Provide the (x, y) coordinate of the cell's center where the given text is located.  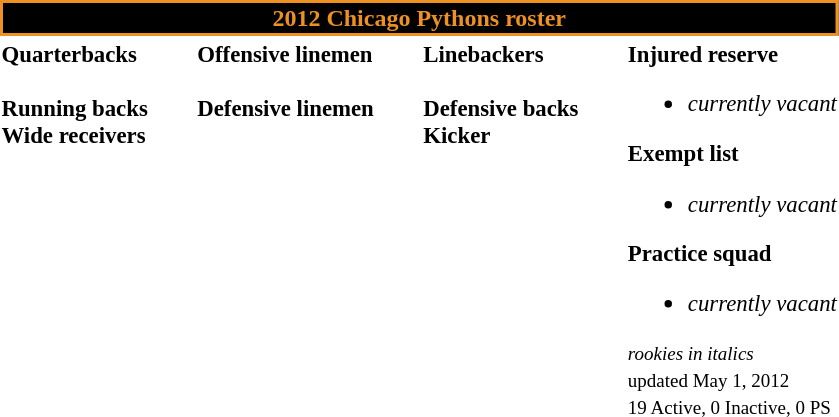
2012 Chicago Pythons roster (419, 18)
